Extract the [X, Y] coordinate from the center of the cell holding the provided text.  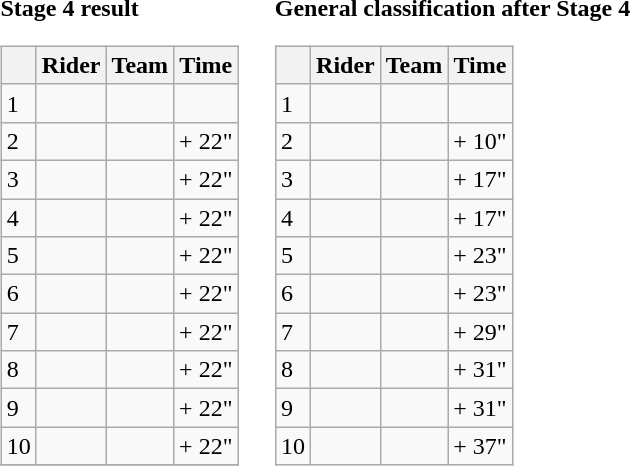
+ 10" [480, 141]
+ 37" [480, 446]
+ 29" [480, 332]
